Extract the [x, y] coordinate from the center of the cell holding the provided text.  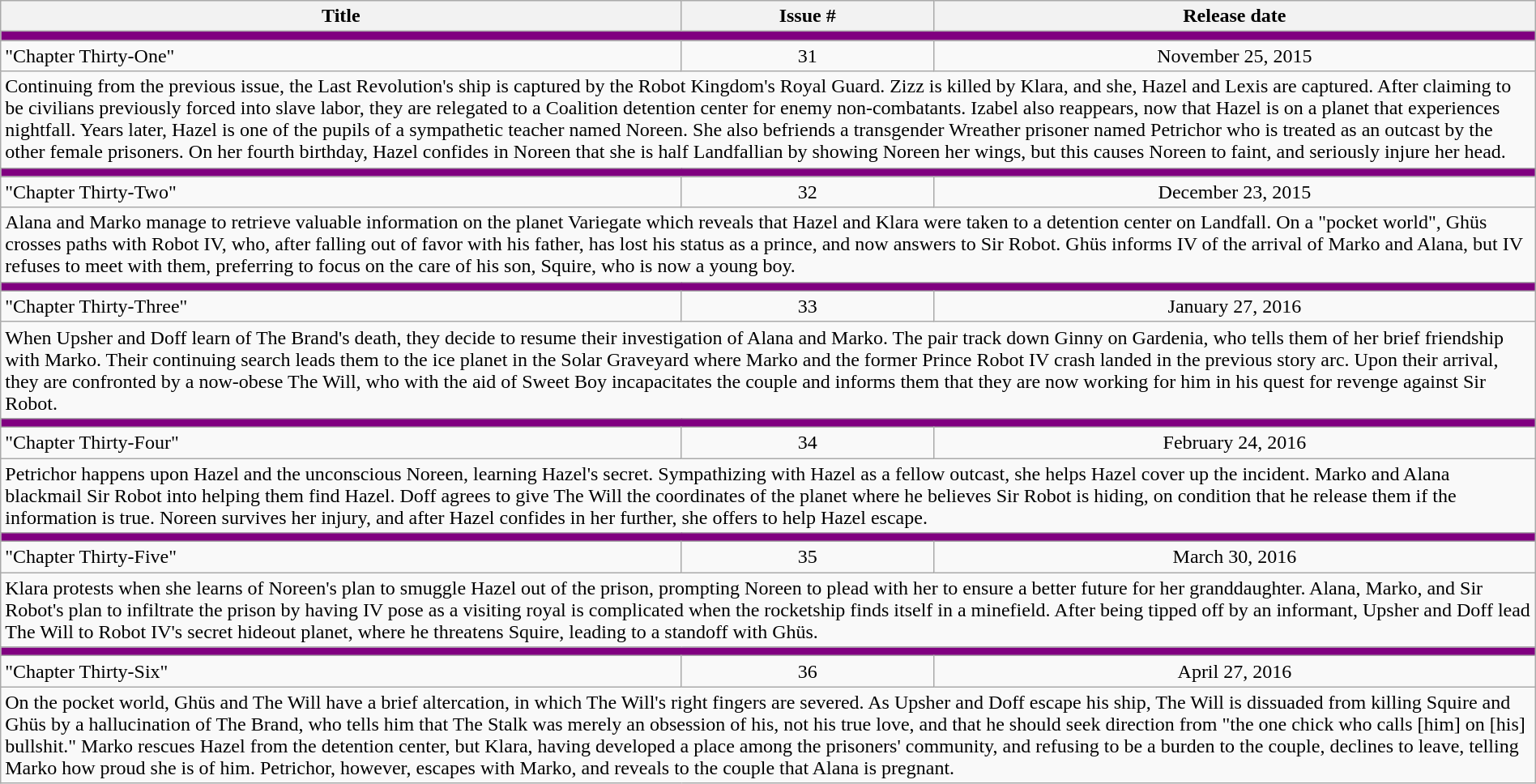
Issue # [808, 16]
33 [808, 306]
"Chapter Thirty-Five" [341, 557]
January 27, 2016 [1235, 306]
March 30, 2016 [1235, 557]
Title [341, 16]
31 [808, 56]
April 27, 2016 [1235, 671]
November 25, 2015 [1235, 56]
"Chapter Thirty-Three" [341, 306]
"Chapter Thirty-Two" [341, 192]
"Chapter Thirty-One" [341, 56]
32 [808, 192]
"Chapter Thirty-Four" [341, 442]
February 24, 2016 [1235, 442]
35 [808, 557]
36 [808, 671]
34 [808, 442]
"Chapter Thirty-Six" [341, 671]
December 23, 2015 [1235, 192]
Release date [1235, 16]
